Detect which cell encompasses the target text, then output its (X, Y) center coordinate. 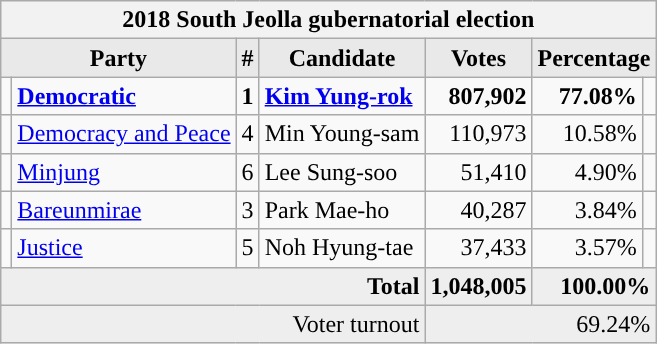
Candidate (342, 58)
3.57% (587, 248)
10.58% (587, 134)
Park Mae-ho (342, 210)
Bareunmirae (124, 210)
Min Young-sam (342, 134)
Lee Sung-soo (342, 172)
Votes (478, 58)
807,902 (478, 96)
Noh Hyung-tae (342, 248)
Party (118, 58)
1 (248, 96)
4 (248, 134)
Minjung (124, 172)
6 (248, 172)
Percentage (594, 58)
1,048,005 (478, 286)
3 (248, 210)
110,973 (478, 134)
Total (213, 286)
100.00% (594, 286)
3.84% (587, 210)
Democratic (124, 96)
5 (248, 248)
77.08% (587, 96)
# (248, 58)
2018 South Jeolla gubernatorial election (328, 20)
37,433 (478, 248)
40,287 (478, 210)
Democracy and Peace (124, 134)
51,410 (478, 172)
4.90% (587, 172)
Voter turnout (213, 324)
69.24% (540, 324)
Kim Yung-rok (342, 96)
Justice (124, 248)
